Return the [x, y] coordinate for the center point of the cell that contains the specified text.  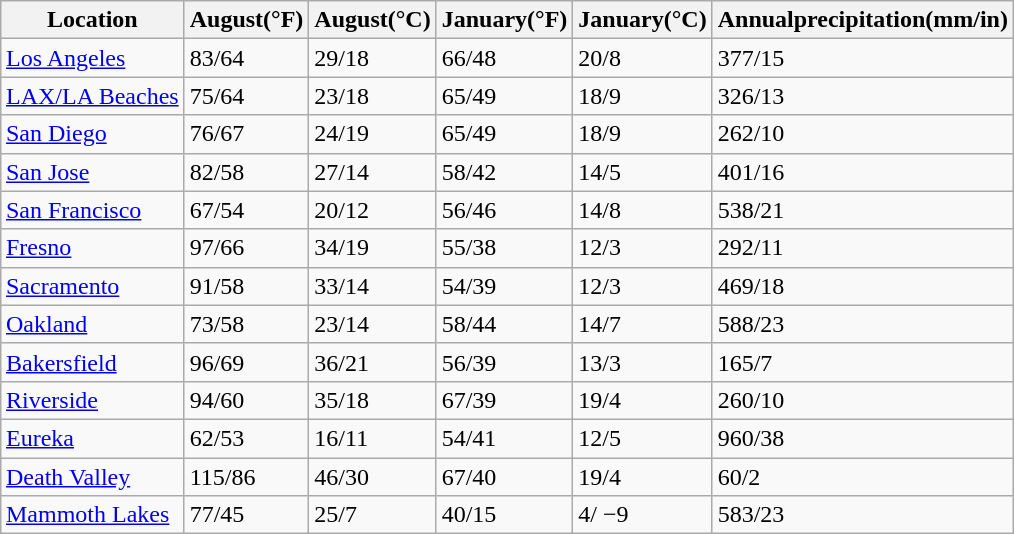
Location [92, 20]
67/40 [504, 477]
12/5 [642, 438]
January(°C) [642, 20]
13/3 [642, 362]
Mammoth Lakes [92, 515]
260/10 [862, 400]
Fresno [92, 248]
469/18 [862, 286]
Los Angeles [92, 58]
588/23 [862, 324]
58/44 [504, 324]
583/23 [862, 515]
33/14 [372, 286]
14/5 [642, 172]
76/67 [246, 134]
San Diego [92, 134]
25/7 [372, 515]
94/60 [246, 400]
San Francisco [92, 210]
35/18 [372, 400]
20/8 [642, 58]
96/69 [246, 362]
262/10 [862, 134]
36/21 [372, 362]
Oakland [92, 324]
Sacramento [92, 286]
62/53 [246, 438]
August(°C) [372, 20]
538/21 [862, 210]
16/11 [372, 438]
Riverside [92, 400]
326/13 [862, 96]
San Jose [92, 172]
58/42 [504, 172]
23/18 [372, 96]
24/19 [372, 134]
14/8 [642, 210]
67/54 [246, 210]
292/11 [862, 248]
Annualprecipitation(mm/in) [862, 20]
66/48 [504, 58]
40/15 [504, 515]
46/30 [372, 477]
54/41 [504, 438]
91/58 [246, 286]
60/2 [862, 477]
83/64 [246, 58]
56/39 [504, 362]
67/39 [504, 400]
Death Valley [92, 477]
34/19 [372, 248]
55/38 [504, 248]
Bakersfield [92, 362]
56/46 [504, 210]
4/ −9 [642, 515]
401/16 [862, 172]
Eureka [92, 438]
75/64 [246, 96]
29/18 [372, 58]
77/45 [246, 515]
23/14 [372, 324]
54/39 [504, 286]
97/66 [246, 248]
82/58 [246, 172]
115/86 [246, 477]
377/15 [862, 58]
165/7 [862, 362]
73/58 [246, 324]
January(°F) [504, 20]
20/12 [372, 210]
27/14 [372, 172]
14/7 [642, 324]
August(°F) [246, 20]
LAX/LA Beaches [92, 96]
960/38 [862, 438]
